For the text-containing cell, return its midpoint in [X, Y] coordinate format. 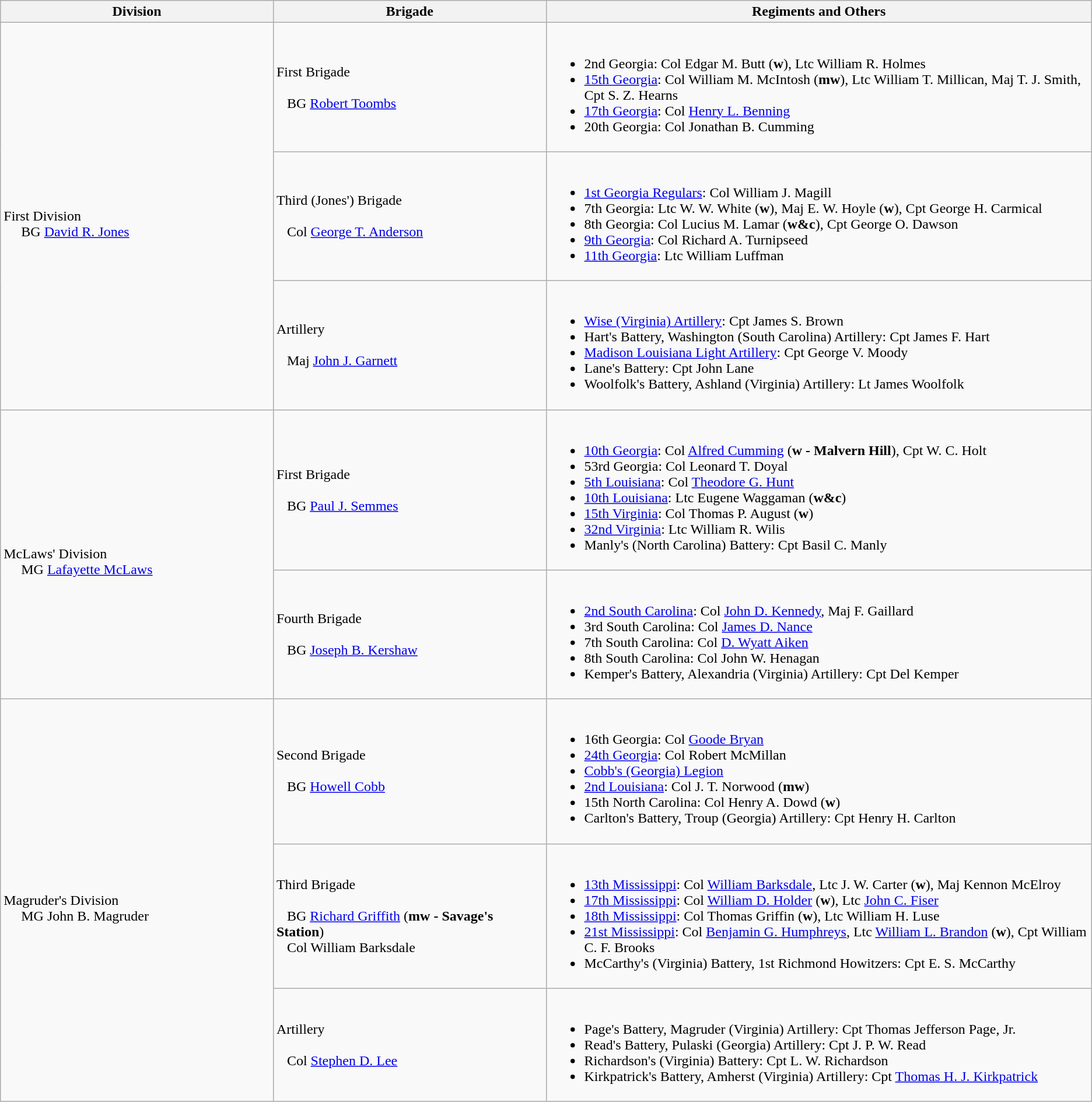
Magruder's Division MG John B. Magruder [137, 900]
McLaws' Division MG Lafayette McLaws [137, 554]
Fourth Brigade BG Joseph B. Kershaw [409, 635]
First Brigade BG Robert Toombs [409, 88]
Artillery Maj John J. Garnett [409, 345]
First Brigade BG Paul J. Semmes [409, 490]
Brigade [409, 12]
Division [137, 12]
Second Brigade BG Howell Cobb [409, 771]
Third (Jones') Brigade Col George T. Anderson [409, 216]
Third Brigade BG Richard Griffith (mw - Savage's Station) Col William Barksdale [409, 916]
First Division BG David R. Jones [137, 216]
Regiments and Others [819, 12]
Artillery Col Stephen D. Lee [409, 1045]
